Identify which cell holds the provided text, then report its [x, y] central coordinate. 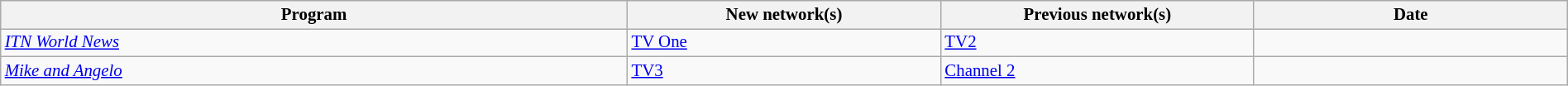
ITN World News [314, 42]
TV One [784, 42]
TV2 [1097, 42]
TV3 [784, 70]
Mike and Angelo [314, 70]
Date [1411, 15]
New network(s) [784, 15]
Previous network(s) [1097, 15]
Program [314, 15]
Channel 2 [1097, 70]
